Return the [X, Y] coordinate for the center point of the cell that contains the specified text.  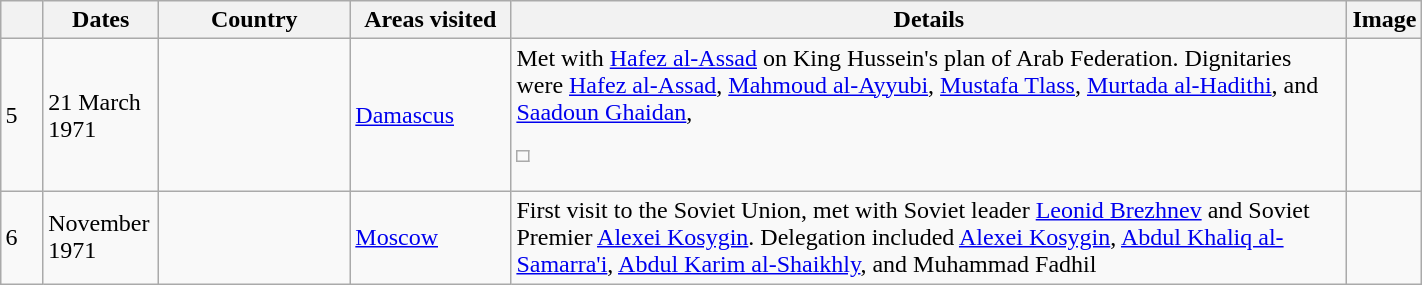
5 [22, 116]
Damascus [430, 116]
Dates [101, 20]
Image [1384, 20]
Details [929, 20]
Country [254, 20]
November 1971 [101, 237]
21 March 1971 [101, 116]
6 [22, 237]
Moscow [430, 237]
Areas visited [430, 20]
